For the text-containing cell, return its midpoint in [X, Y] coordinate format. 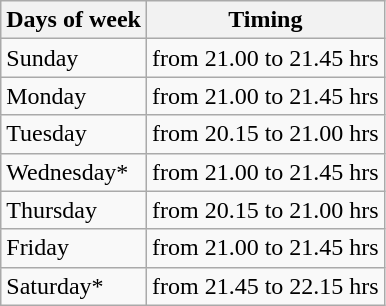
Sunday [74, 58]
Tuesday [74, 134]
Monday [74, 96]
Thursday [74, 210]
Saturday* [74, 286]
Days of week [74, 20]
Friday [74, 248]
Timing [265, 20]
from 21.45 to 22.15 hrs [265, 286]
Wednesday* [74, 172]
